Output the (x, y) coordinate of the center of the cell containing the given text.  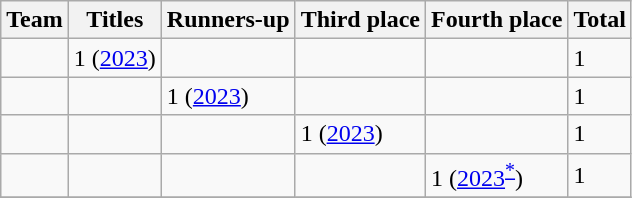
Runners-up (228, 20)
Team (35, 20)
Fourth place (497, 20)
1 (2023*) (497, 176)
Third place (360, 20)
Titles (114, 20)
Total (600, 20)
